Capture the cell that displays the provided text and extract its (X, Y) central coordinate. 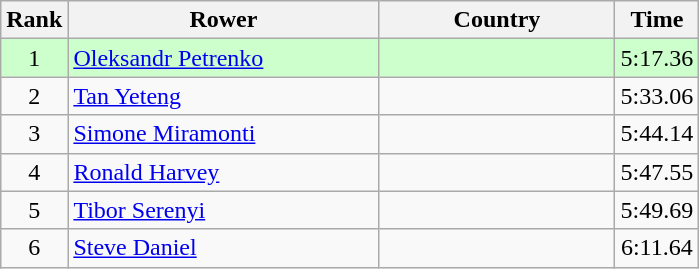
3 (34, 134)
Rower (224, 20)
Rank (34, 20)
Time (657, 20)
4 (34, 172)
6 (34, 248)
Simone Miramonti (224, 134)
2 (34, 96)
Country (497, 20)
5:47.55 (657, 172)
5:44.14 (657, 134)
Ronald Harvey (224, 172)
1 (34, 58)
5:49.69 (657, 210)
Tibor Serenyi (224, 210)
6:11.64 (657, 248)
Tan Yeteng (224, 96)
Steve Daniel (224, 248)
5 (34, 210)
5:17.36 (657, 58)
5:33.06 (657, 96)
Oleksandr Petrenko (224, 58)
